Capture the cell that displays the provided text and extract its [X, Y] central coordinate. 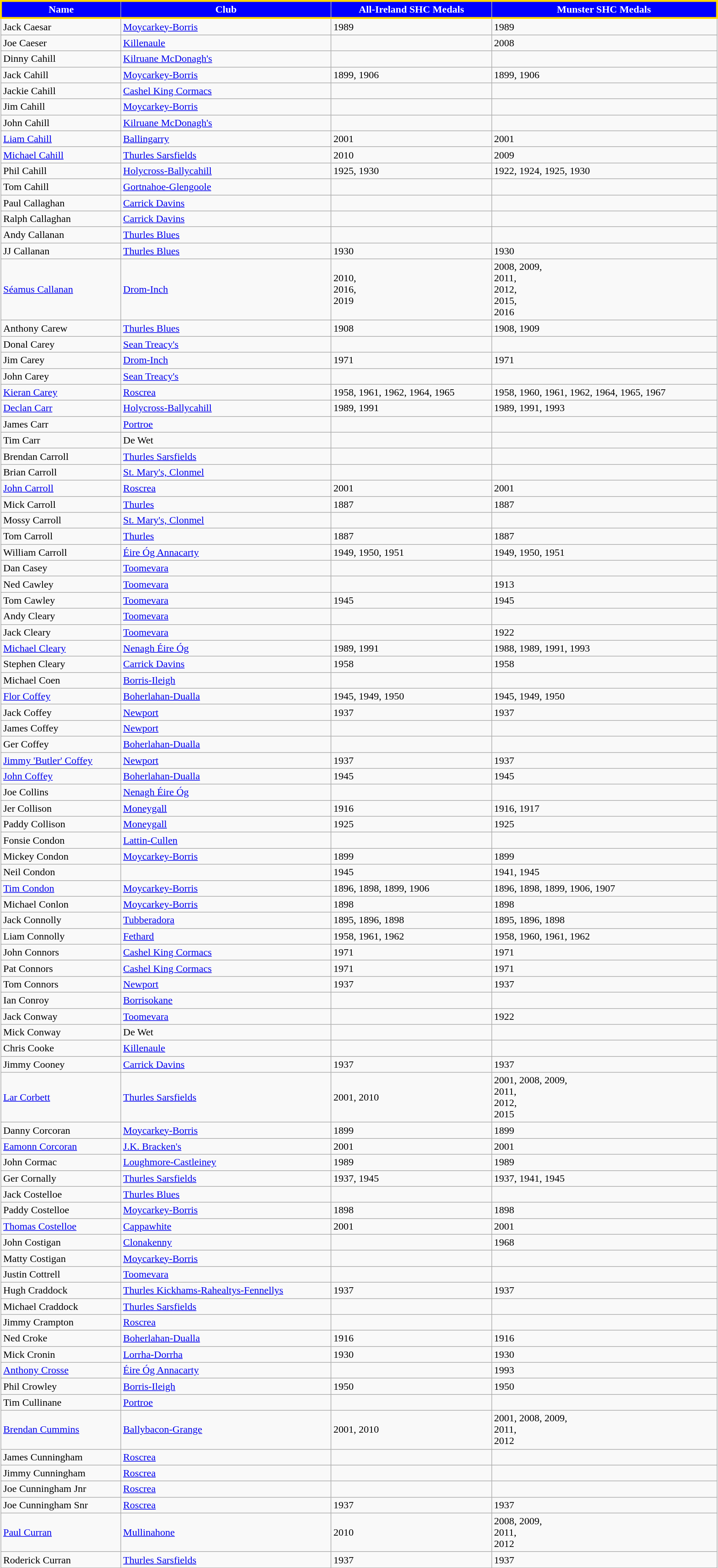
1988, 1989, 1991, 1993 [604, 648]
Ian Conroy [61, 1000]
All-Ireland SHC Medals [411, 9]
John Carey [61, 376]
Roderick Curran [61, 1560]
1958, 1961, 1962, 1964, 1965 [411, 392]
Joe Collins [61, 792]
1896, 1898, 1899, 1906 [411, 888]
Mick Carroll [61, 504]
James Coffey [61, 728]
Brendan Carroll [61, 456]
Anthony Carew [61, 328]
Eamonn Corcoran [61, 1146]
2008, 2009,2011,2012,2015,2016 [604, 290]
Joe Cunningham Snr [61, 1505]
Clonakenny [226, 1242]
Jimmy Crampton [61, 1323]
Jack Costelloe [61, 1194]
J.K. Bracken's [226, 1146]
Tim Cullinane [61, 1402]
1958, 1961, 1962 [411, 936]
Paddy Collison [61, 824]
Michael Cleary [61, 648]
Flor Coffey [61, 696]
Brendan Cummins [61, 1430]
Ballybacon-Grange [226, 1430]
Danny Corcoran [61, 1130]
Tim Carr [61, 440]
2001, 2008, 2009,2011,2012,2015 [604, 1097]
1993 [604, 1370]
Fonsie Condon [61, 840]
Jimmy 'Butler' Coffey [61, 760]
Kieran Carey [61, 392]
Tom Carroll [61, 536]
John Cahill [61, 123]
Neil Condon [61, 872]
Paul Callaghan [61, 203]
Pat Connors [61, 968]
1908, 1909 [604, 328]
Lar Corbett [61, 1097]
John Cormac [61, 1162]
Jimmy Cooney [61, 1064]
Séamus Callanan [61, 290]
JJ Callanan [61, 251]
Ned Cawley [61, 584]
1989, 1991, 1993 [604, 408]
Phil Cahill [61, 171]
Jim Cahill [61, 107]
Lattin-Cullen [226, 840]
Tom Cawley [61, 600]
Jack Connolly [61, 920]
Joe Caeser [61, 43]
Dan Casey [61, 568]
Paul Curran [61, 1532]
1941, 1945 [604, 872]
Jack Cleary [61, 632]
Ballingarry [226, 139]
John Coffey [61, 776]
1913 [604, 584]
Borrisokane [226, 1000]
Tom Connors [61, 984]
1922, 1924, 1925, 1930 [604, 171]
Jack Cahill [61, 75]
2008, 2009,2011,2012 [604, 1532]
Declan Carr [61, 408]
Chris Cooke [61, 1048]
Ralph Callaghan [61, 219]
2001, 2008, 2009,2011,2012 [604, 1430]
Lorrha-Dorrha [226, 1354]
2008 [604, 43]
Anthony Crosse [61, 1370]
Club [226, 9]
Mick Conway [61, 1032]
1958, 1960, 1961, 1962 [604, 936]
1958, 1960, 1961, 1962, 1964, 1965, 1967 [604, 392]
1916, 1917 [604, 808]
Liam Connolly [61, 936]
Ned Croke [61, 1338]
Matty Costigan [61, 1258]
Stephen Cleary [61, 664]
Ger Cornally [61, 1178]
John Costigan [61, 1242]
1908 [411, 328]
Hugh Craddock [61, 1290]
Jackie Cahill [61, 91]
William Carroll [61, 552]
Jack Conway [61, 1016]
Jer Collison [61, 808]
Justin Cottrell [61, 1274]
Cappawhite [226, 1226]
Dinny Cahill [61, 59]
1968 [604, 1242]
1925, 1930 [411, 171]
John Carroll [61, 488]
Jimmy Cunningham [61, 1473]
Loughmore-Castleiney [226, 1162]
Thomas Costelloe [61, 1226]
Name [61, 9]
Michael Conlon [61, 904]
Joe Cunningham Jnr [61, 1489]
Donal Carey [61, 344]
1896, 1898, 1899, 1906, 1907 [604, 888]
Thurles Kickhams-Rahealtys-Fennellys [226, 1290]
Liam Cahill [61, 139]
1937, 1945 [411, 1178]
Paddy Costelloe [61, 1210]
John Connors [61, 952]
Mossy Carroll [61, 520]
Michael Cahill [61, 155]
Mullinahone [226, 1532]
2010,2016,2019 [411, 290]
Ger Coffey [61, 744]
Mickey Condon [61, 856]
Michael Craddock [61, 1306]
Tim Condon [61, 888]
Michael Coen [61, 680]
James Cunningham [61, 1457]
1937, 1941, 1945 [604, 1178]
James Carr [61, 424]
Phil Crowley [61, 1386]
2009 [604, 155]
Brian Carroll [61, 472]
Jack Caesar [61, 26]
Mick Cronin [61, 1354]
Andy Cleary [61, 616]
Gortnahoe-Glengoole [226, 187]
Tom Cahill [61, 187]
Munster SHC Medals [604, 9]
Jack Coffey [61, 712]
Andy Callanan [61, 235]
Jim Carey [61, 360]
Tubberadora [226, 920]
Fethard [226, 936]
